Output the [x, y] coordinate of the center of the cell containing the given text.  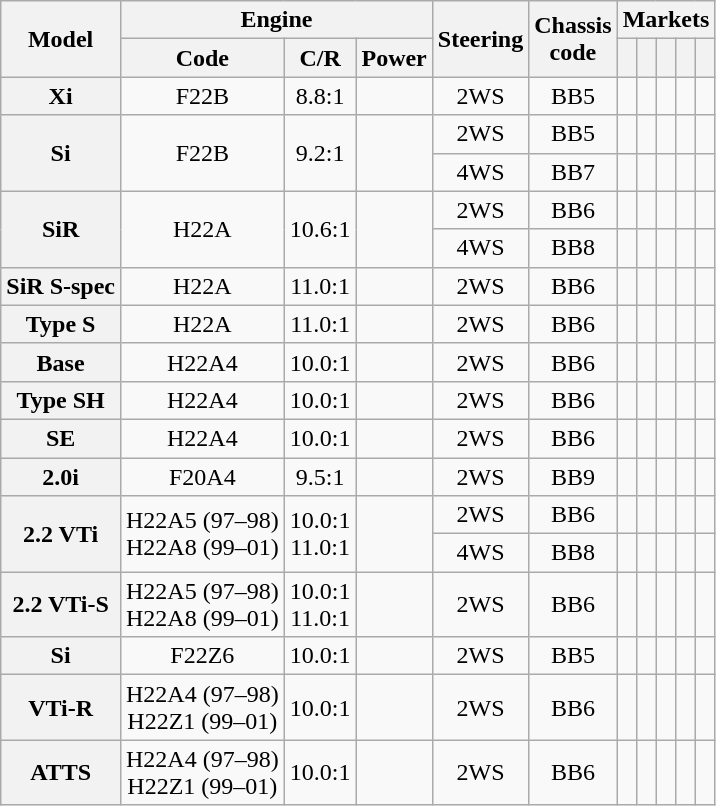
Power [394, 58]
ATTS [61, 772]
2.0i [61, 477]
9.2:1 [320, 153]
C/R [320, 58]
Engine [276, 20]
F20A4 [202, 477]
Base [61, 362]
2.2 VTi [61, 534]
BB7 [573, 172]
Steering [480, 39]
Chassiscode [573, 39]
8.8:1 [320, 96]
Code [202, 58]
BB9 [573, 477]
SE [61, 438]
SiR S-spec [61, 286]
Xi [61, 96]
F22Z6 [202, 656]
Type SH [61, 400]
Model [61, 39]
Type S [61, 324]
SiR [61, 229]
VTi-R [61, 708]
9.5:1 [320, 477]
10.6:1 [320, 229]
2.2 VTi-S [61, 604]
Markets [666, 20]
